Locate the cell with the specified text and output its (X, Y) center coordinate. 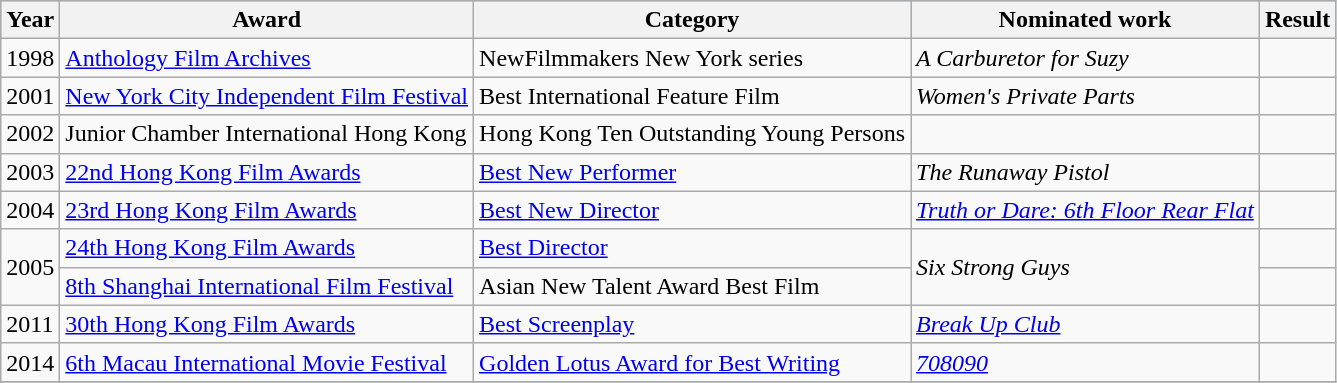
2004 (30, 210)
Anthology Film Archives (267, 58)
24th Hong Kong Film Awards (267, 248)
Six Strong Guys (1084, 267)
Result (1297, 20)
Break Up Club (1084, 324)
Truth or Dare: 6th Floor Rear Flat (1084, 210)
Best Screenplay (692, 324)
Best International Feature Film (692, 96)
30th Hong Kong Film Awards (267, 324)
2003 (30, 172)
Best New Performer (692, 172)
Best New Director (692, 210)
708090 (1084, 362)
Hong Kong Ten Outstanding Young Persons (692, 134)
Junior Chamber International Hong Kong (267, 134)
New York City Independent Film Festival (267, 96)
22nd Hong Kong Film Awards (267, 172)
Asian New Talent Award Best Film (692, 286)
2005 (30, 267)
Golden Lotus Award for Best Writing (692, 362)
Award (267, 20)
6th Macau International Movie Festival (267, 362)
1998 (30, 58)
2011 (30, 324)
Category (692, 20)
2001 (30, 96)
NewFilmmakers New York series (692, 58)
Best Director (692, 248)
Nominated work (1084, 20)
8th Shanghai International Film Festival (267, 286)
The Runaway Pistol (1084, 172)
Women's Private Parts (1084, 96)
A Carburetor for Suzy (1084, 58)
Year (30, 20)
2002 (30, 134)
23rd Hong Kong Film Awards (267, 210)
2014 (30, 362)
